Scan for the cell matching the given text and deliver its (X, Y) coordinate at center. 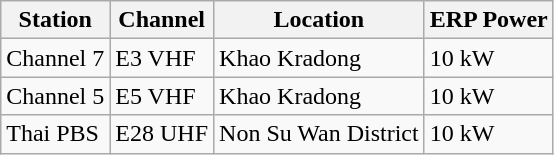
E3 VHF (162, 58)
Channel 7 (56, 58)
E28 UHF (162, 134)
Station (56, 20)
E5 VHF (162, 96)
Channel 5 (56, 96)
Non Su Wan District (320, 134)
Thai PBS (56, 134)
Channel (162, 20)
Location (320, 20)
ERP Power (488, 20)
